Detect which cell encompasses the target text, then output its [x, y] center coordinate. 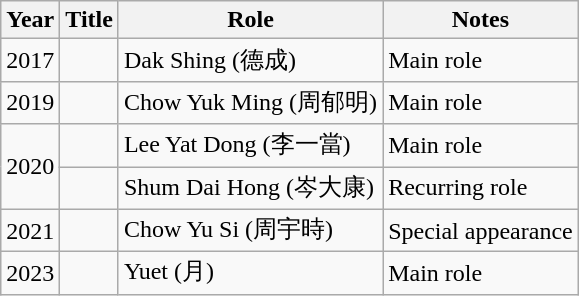
Yuet (月) [250, 274]
Title [90, 20]
Recurring role [481, 188]
2020 [30, 166]
2023 [30, 274]
2017 [30, 60]
Notes [481, 20]
Role [250, 20]
Year [30, 20]
Chow Yu Si (周宇時) [250, 230]
2019 [30, 102]
Shum Dai Hong (岑大康) [250, 188]
Dak Shing (德成) [250, 60]
Special appearance [481, 230]
Chow Yuk Ming (周郁明) [250, 102]
2021 [30, 230]
Lee Yat Dong (李一當) [250, 146]
